Detect which cell encompasses the target text, then output its [x, y] center coordinate. 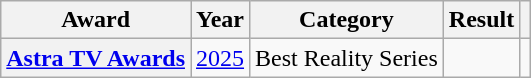
Year [220, 20]
Result [481, 20]
Award [96, 20]
Category [347, 20]
Astra TV Awards [96, 58]
2025 [220, 58]
Best Reality Series [347, 58]
